Return [x, y] of the center of cell containing provided text 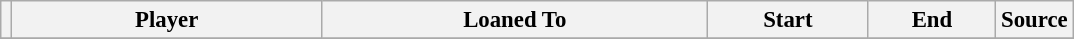
Start [788, 20]
Source [1034, 20]
End [932, 20]
Loaned To [515, 20]
Player [166, 20]
